Identify which cell holds the provided text, then report its (x, y) central coordinate. 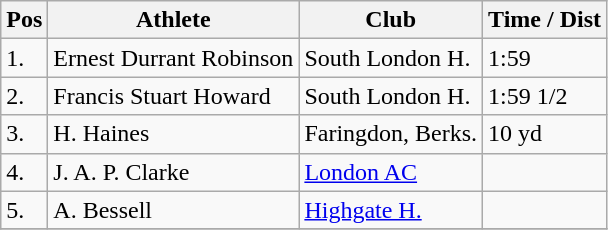
10 yd (545, 134)
1:59 (545, 58)
Pos (24, 20)
Club (391, 20)
Time / Dist (545, 20)
Faringdon, Berks. (391, 134)
Highgate H. (391, 210)
H. Haines (174, 134)
Francis Stuart Howard (174, 96)
2. (24, 96)
Athlete (174, 20)
1:59 1/2 (545, 96)
5. (24, 210)
Ernest Durrant Robinson (174, 58)
3. (24, 134)
J. A. P. Clarke (174, 172)
1. (24, 58)
4. (24, 172)
A. Bessell (174, 210)
London AC (391, 172)
